Find where the given text appears and provide that cell's center as (x, y) coordinate. 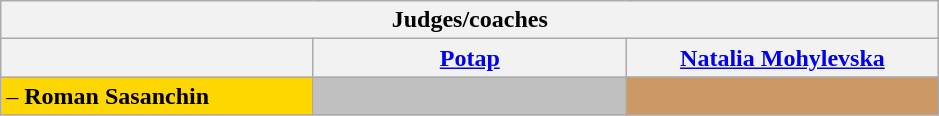
Potap (470, 58)
– Roman Sasanchin (158, 96)
Judges/coaches (470, 20)
Natalia Mohylevska (782, 58)
